From the cell containing the given text, extract its center point as [x, y] coordinate. 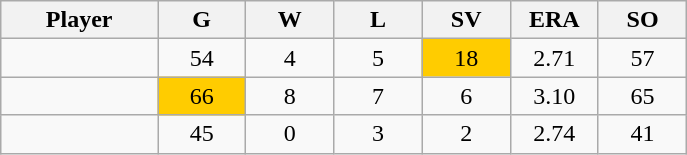
0 [290, 134]
3.10 [554, 96]
54 [202, 58]
5 [378, 58]
ERA [554, 20]
G [202, 20]
6 [466, 96]
SV [466, 20]
41 [642, 134]
66 [202, 96]
2.74 [554, 134]
18 [466, 58]
57 [642, 58]
Player [80, 20]
8 [290, 96]
3 [378, 134]
2 [466, 134]
W [290, 20]
7 [378, 96]
4 [290, 58]
65 [642, 96]
45 [202, 134]
L [378, 20]
SO [642, 20]
2.71 [554, 58]
